Search for the cell housing the specified text and yield its (X, Y) center coordinate. 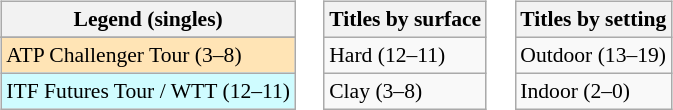
Titles by setting (593, 20)
ATP Challenger Tour (3–8) (148, 55)
Outdoor (13–19) (593, 55)
Indoor (2–0) (593, 91)
Legend (singles) (148, 20)
Clay (3–8) (405, 91)
ITF Futures Tour / WTT (12–11) (148, 91)
Hard (12–11) (405, 55)
Titles by surface (405, 20)
